Locate the cell with the specified text and output its [x, y] center coordinate. 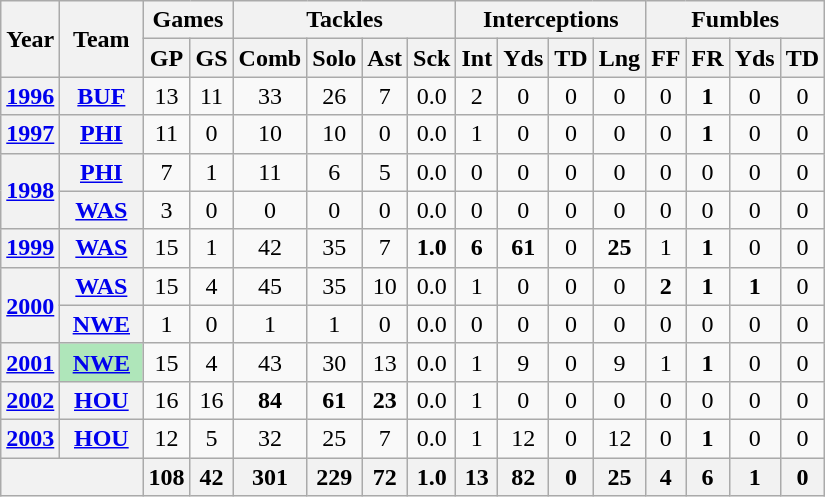
33 [270, 96]
Comb [270, 58]
23 [385, 400]
45 [270, 286]
Interceptions [551, 20]
72 [385, 477]
2002 [30, 400]
Year [30, 39]
BUF [102, 96]
1997 [30, 134]
301 [270, 477]
1999 [30, 248]
Ast [385, 58]
2001 [30, 362]
Lng [619, 58]
30 [334, 362]
Team [102, 39]
FF [666, 58]
26 [334, 96]
1996 [30, 96]
Sck [432, 58]
GS [212, 58]
3 [166, 210]
108 [166, 477]
2003 [30, 438]
82 [524, 477]
Tackles [344, 20]
Int [477, 58]
84 [270, 400]
229 [334, 477]
Fumbles [736, 20]
43 [270, 362]
2000 [30, 305]
Games [188, 20]
GP [166, 58]
1998 [30, 191]
Solo [334, 58]
FR [708, 58]
32 [270, 438]
